From the cell containing the given text, extract its center point as (X, Y) coordinate. 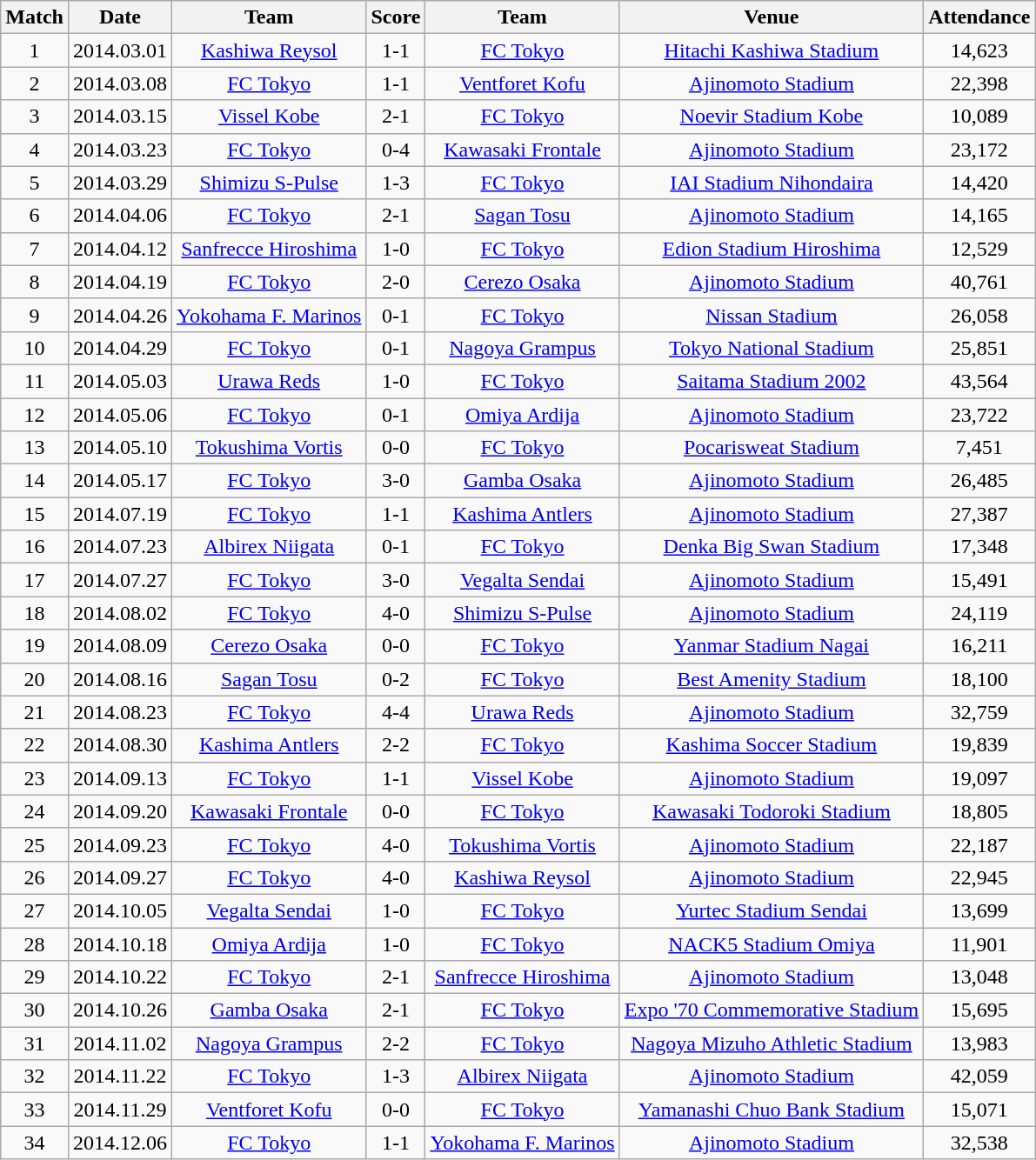
3 (35, 117)
31 (35, 1043)
2014.07.23 (120, 547)
30 (35, 1010)
34 (35, 1143)
Nissan Stadium (771, 315)
11,901 (979, 943)
25,851 (979, 348)
10,089 (979, 117)
2014.08.02 (120, 613)
2014.03.29 (120, 183)
2014.09.20 (120, 811)
4-4 (396, 712)
2014.10.18 (120, 943)
2014.10.26 (120, 1010)
17,348 (979, 547)
23,722 (979, 415)
2014.09.27 (120, 877)
1 (35, 50)
Edion Stadium Hiroshima (771, 249)
2014.10.22 (120, 977)
Tokyo National Stadium (771, 348)
19,097 (979, 778)
7,451 (979, 448)
5 (35, 183)
29 (35, 977)
43,564 (979, 381)
14 (35, 481)
42,059 (979, 1077)
Saitama Stadium 2002 (771, 381)
24,119 (979, 613)
Hitachi Kashiwa Stadium (771, 50)
14,420 (979, 183)
23,172 (979, 150)
13,699 (979, 910)
Yanmar Stadium Nagai (771, 646)
40,761 (979, 282)
32 (35, 1077)
13 (35, 448)
18,805 (979, 811)
2 (35, 83)
2014.11.02 (120, 1043)
14,165 (979, 216)
19 (35, 646)
Nagoya Mizuho Athletic Stadium (771, 1043)
Score (396, 17)
18 (35, 613)
28 (35, 943)
2014.11.22 (120, 1077)
2014.03.01 (120, 50)
0-4 (396, 150)
2014.04.12 (120, 249)
18,100 (979, 679)
13,983 (979, 1043)
2014.12.06 (120, 1143)
2014.09.23 (120, 844)
11 (35, 381)
12 (35, 415)
15,695 (979, 1010)
2014.08.09 (120, 646)
2014.05.17 (120, 481)
24 (35, 811)
22,945 (979, 877)
26,485 (979, 481)
2014.04.06 (120, 216)
Date (120, 17)
2014.04.29 (120, 348)
6 (35, 216)
NACK5 Stadium Omiya (771, 943)
20 (35, 679)
26,058 (979, 315)
Pocarisweat Stadium (771, 448)
2014.07.27 (120, 580)
Kashima Soccer Stadium (771, 745)
12,529 (979, 249)
17 (35, 580)
2014.03.15 (120, 117)
2014.04.26 (120, 315)
33 (35, 1110)
15,491 (979, 580)
15 (35, 514)
Venue (771, 17)
26 (35, 877)
7 (35, 249)
14,623 (979, 50)
19,839 (979, 745)
2014.08.16 (120, 679)
Attendance (979, 17)
25 (35, 844)
8 (35, 282)
Noevir Stadium Kobe (771, 117)
Denka Big Swan Stadium (771, 547)
2014.09.13 (120, 778)
2014.08.30 (120, 745)
23 (35, 778)
10 (35, 348)
Match (35, 17)
2014.05.10 (120, 448)
22 (35, 745)
2014.07.19 (120, 514)
Yamanashi Chuo Bank Stadium (771, 1110)
Kawasaki Todoroki Stadium (771, 811)
32,759 (979, 712)
32,538 (979, 1143)
27,387 (979, 514)
27 (35, 910)
Expo '70 Commemorative Stadium (771, 1010)
16,211 (979, 646)
22,398 (979, 83)
21 (35, 712)
2014.05.06 (120, 415)
2014.03.08 (120, 83)
4 (35, 150)
Yurtec Stadium Sendai (771, 910)
2014.08.23 (120, 712)
2014.11.29 (120, 1110)
16 (35, 547)
13,048 (979, 977)
2014.04.19 (120, 282)
0-2 (396, 679)
9 (35, 315)
Best Amenity Stadium (771, 679)
22,187 (979, 844)
IAI Stadium Nihondaira (771, 183)
2-0 (396, 282)
2014.03.23 (120, 150)
2014.10.05 (120, 910)
2014.05.03 (120, 381)
15,071 (979, 1110)
